For the text-containing cell, return its midpoint in [X, Y] coordinate format. 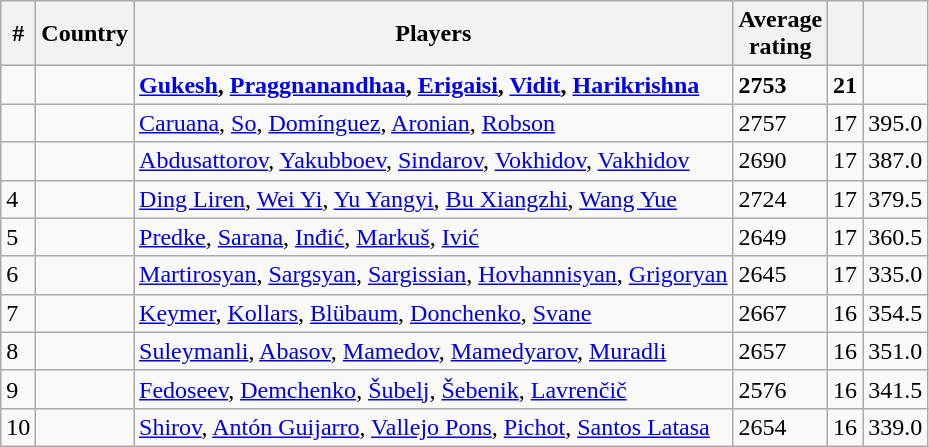
Keymer, Kollars, Blübaum, Donchenko, Svane [434, 313]
354.5 [896, 313]
335.0 [896, 275]
Averagerating [780, 34]
Suleymanli, Abasov, Mamedov, Mamedyarov, Muradli [434, 351]
Caruana, So, Domínguez, Aronian, Robson [434, 123]
10 [18, 427]
341.5 [896, 389]
7 [18, 313]
Ding Liren, Wei Yi, Yu Yangyi, Bu Xiangzhi, Wang Yue [434, 199]
6 [18, 275]
Predke, Sarana, Inđić, Markuš, Ivić [434, 237]
Shirov, Antón Guijarro, Vallejo Pons, Pichot, Santos Latasa [434, 427]
Country [85, 34]
4 [18, 199]
379.5 [896, 199]
2576 [780, 389]
2657 [780, 351]
8 [18, 351]
339.0 [896, 427]
395.0 [896, 123]
5 [18, 237]
Fedoseev, Demchenko, Šubelj, Šebenik, Lavrenčič [434, 389]
2654 [780, 427]
360.5 [896, 237]
387.0 [896, 161]
21 [846, 85]
351.0 [896, 351]
Martirosyan, Sargsyan, Sargissian, Hovhannisyan, Grigoryan [434, 275]
9 [18, 389]
# [18, 34]
2753 [780, 85]
Players [434, 34]
2724 [780, 199]
2757 [780, 123]
2649 [780, 237]
Gukesh, Praggnanandhaa, Erigaisi, Vidit, Harikrishna [434, 85]
2667 [780, 313]
Abdusattorov, Yakubboev, Sindarov, Vokhidov, Vakhidov [434, 161]
2690 [780, 161]
2645 [780, 275]
